Search for the cell housing the specified text and yield its (x, y) center coordinate. 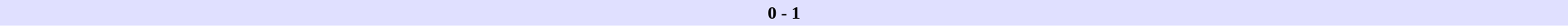
0 - 1 (784, 13)
